Extract the (x, y) coordinate from the center of the cell holding the provided text.  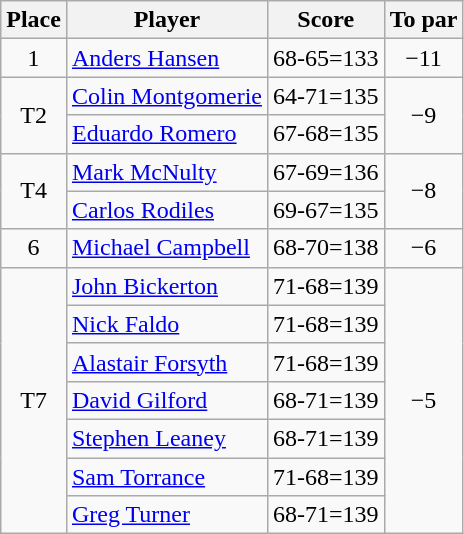
Place (34, 20)
T2 (34, 115)
Nick Faldo (166, 324)
Eduardo Romero (166, 134)
Stephen Leaney (166, 438)
Alastair Forsyth (166, 362)
T7 (34, 400)
68-65=133 (326, 58)
68-70=138 (326, 248)
David Gilford (166, 400)
−9 (424, 115)
To par (424, 20)
67-69=136 (326, 172)
6 (34, 248)
Carlos Rodiles (166, 210)
John Bickerton (166, 286)
−5 (424, 400)
Anders Hansen (166, 58)
Player (166, 20)
Colin Montgomerie (166, 96)
Mark McNulty (166, 172)
Score (326, 20)
−11 (424, 58)
−6 (424, 248)
64-71=135 (326, 96)
T4 (34, 191)
1 (34, 58)
69-67=135 (326, 210)
−8 (424, 191)
Sam Torrance (166, 477)
Greg Turner (166, 515)
67-68=135 (326, 134)
Michael Campbell (166, 248)
